Provide the [x, y] coordinate of the cell's center where the given text is located.  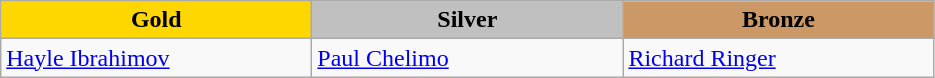
Gold [156, 20]
Richard Ringer [778, 58]
Silver [468, 20]
Bronze [778, 20]
Hayle Ibrahimov [156, 58]
Paul Chelimo [468, 58]
